Determine the [X, Y] coordinate at the center of the cell enclosing the given text.  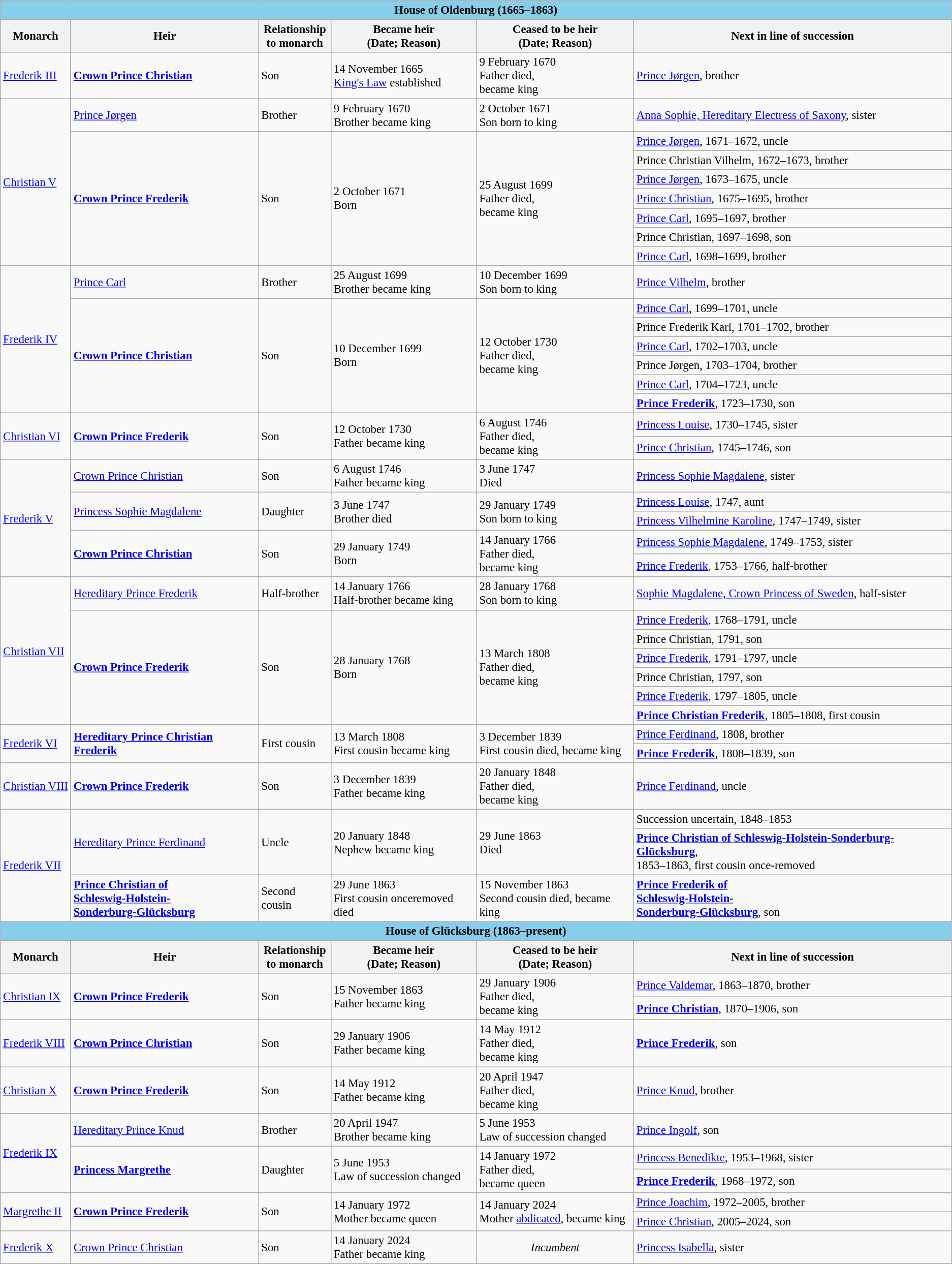
Prince Christian, 2005–2024, son [792, 1221]
25 August 1699Father died,became king [555, 198]
Prince Jørgen, 1671–1672, uncle [792, 141]
Prince Ingolf, son [792, 1129]
Prince Joachim, 1972–2005, brother [792, 1202]
Frederik V [36, 518]
Prince Christian, 1791, son [792, 639]
29 January 1906Father died,became king [555, 997]
Princess Sophie Magdalene, sister [792, 476]
Frederik IX [36, 1153]
Prince Christian, 1745–1746, son [792, 448]
29 January 1749Son born to king [555, 511]
Princess Benedikte, 1953–1968, sister [792, 1158]
Frederik VII [36, 866]
10 December 1699Born [404, 356]
Hereditary Prince Christian Frederik [165, 744]
House of Glücksburg (1863–present) [476, 931]
Princess Sophie Magdalene [165, 511]
2 October 1671Son born to king [555, 116]
Prince Frederik Karl, 1701–1702, brother [792, 327]
Princess Louise, 1747, aunt [792, 502]
Half-brother [295, 594]
14 May 1912Father became king [404, 1090]
6 August 1746Father died,became king [555, 437]
14 January 1972Father died,became queen [555, 1169]
Frederik VIII [36, 1043]
Prince Christian, 1697–1698, son [792, 237]
3 December 1839Father became king [404, 786]
9 February 1670Brother became king [404, 116]
Second cousin [295, 899]
20 April 1947Brother became king [404, 1129]
Prince Christian, 1675–1695, brother [792, 199]
3 June 1747Brother died [404, 511]
Prince Carl, 1699–1701, uncle [792, 308]
9 February 1670Father died,became king [555, 76]
Princess Margrethe [165, 1169]
Christian VI [36, 437]
House of Oldenburg (1665–1863) [476, 10]
14 January 2024Father became king [404, 1247]
Prince Christian, 1797, son [792, 677]
13 March 1808Father died,became king [555, 667]
Prince Frederik, 1753–1766, half-brother [792, 566]
Prince Ferdinand, 1808, brother [792, 734]
Prince Frederik, 1791–1797, uncle [792, 658]
29 January 1749Born [404, 554]
20 January 1848Father died,became king [555, 786]
6 August 1746Father became king [404, 476]
Prince Ferdinand, uncle [792, 786]
First cousin [295, 744]
Frederik IV [36, 339]
Prince Jørgen, brother [792, 76]
Prince Christian Vilhelm, 1672–1673, brother [792, 161]
Prince Frederik, 1723–1730, son [792, 404]
Prince Christian Frederik, 1805–1808, first cousin [792, 715]
Hereditary Prince Ferdinand [165, 843]
14 November 1665King's Law established [404, 76]
Prince Christian of Schleswig-Holstein-Sonderburg-Glücksburg,1853–1863, first cousin once-removed [792, 852]
Prince Frederik, 1768–1791, uncle [792, 620]
Christian IX [36, 997]
Princess Sophie Magdalene, 1749–1753, sister [792, 542]
Sophie Magdalene, Crown Princess of Sweden, half-sister [792, 594]
Prince Valdemar, 1863–1870, brother [792, 985]
3 December 1839First cousin died, became king [555, 744]
29 January 1906Father became king [404, 1043]
13 March 1808First cousin became king [404, 744]
12 October 1730Father became king [404, 437]
Hereditary Prince Frederik [165, 594]
14 January 1766Father died,became king [555, 554]
Prince Carl, 1702–1703, uncle [792, 346]
Prince Frederik, son [792, 1043]
15 November 1863Second cousin died, became king [555, 899]
Anna Sophie, Hereditary Electress of Saxony, sister [792, 116]
Succession uncertain, 1848–1853 [792, 819]
Christian X [36, 1090]
Prince Jørgen, 1703–1704, brother [792, 365]
Prince Frederik, 1797–1805, uncle [792, 696]
29 June 1863First cousin onceremoved died [404, 899]
14 January 1972Mother became queen [404, 1212]
20 January 1848Nephew became king [404, 843]
Prince Frederik, 1968–1972, son [792, 1181]
3 June 1747Died [555, 476]
12 October 1730Father died,became king [555, 356]
Uncle [295, 843]
Christian VIII [36, 786]
Prince Jørgen [165, 116]
Prince Carl, 1695–1697, brother [792, 218]
Christian V [36, 182]
Margrethe II [36, 1212]
10 December 1699Son born to king [555, 282]
14 January 2024Mother abdicated, became king [555, 1212]
Christian VII [36, 651]
Princess Louise, 1730–1745, sister [792, 425]
Frederik III [36, 76]
20 April 1947Father died,became king [555, 1090]
Hereditary Prince Knud [165, 1129]
Prince Carl, 1704–1723, uncle [792, 384]
29 June 1863Died [555, 843]
Princess Isabella, sister [792, 1247]
Prince Frederik ofSchleswig-Holstein-Sonderburg-Glücksburg, son [792, 899]
28 January 1768Son born to king [555, 594]
Prince Vilhelm, brother [792, 282]
Incumbent [555, 1247]
Prince Christian, 1870–1906, son [792, 1008]
Prince Jørgen, 1673–1675, uncle [792, 179]
28 January 1768Born [404, 667]
Frederik VI [36, 744]
14 May 1912Father died,became king [555, 1043]
15 November 1863Father became king [404, 997]
14 January 1766Half-brother became king [404, 594]
25 August 1699Brother became king [404, 282]
Prince Christian ofSchleswig-Holstein-Sonderburg-Glücksburg [165, 899]
Frederik X [36, 1247]
Prince Carl, 1698–1699, brother [792, 256]
Princess Vilhelmine Karoline, 1747–1749, sister [792, 521]
2 October 1671Born [404, 198]
Prince Frederik, 1808–1839, son [792, 753]
Prince Carl [165, 282]
Prince Knud, brother [792, 1090]
